For the text-containing cell, return its midpoint in [X, Y] coordinate format. 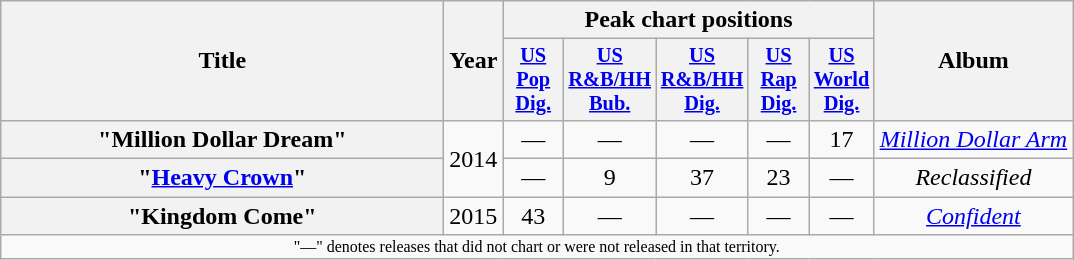
37 [702, 178]
23 [778, 178]
"Kingdom Come" [222, 216]
USRapDig. [778, 80]
Album [974, 61]
Confident [974, 216]
Title [222, 61]
Peak chart positions [688, 20]
Year [474, 61]
17 [842, 139]
USPopDig. [534, 80]
"Heavy Crown" [222, 178]
Reclassified [974, 178]
43 [534, 216]
"—" denotes releases that did not chart or were not released in that territory. [537, 247]
USR&B/HHBub. [610, 80]
"Million Dollar Dream" [222, 139]
9 [610, 178]
USWorldDig. [842, 80]
Million Dollar Arm [974, 139]
2014 [474, 158]
2015 [474, 216]
USR&B/HHDig. [702, 80]
